Detect which cell encompasses the target text, then output its [x, y] center coordinate. 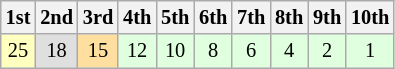
7th [251, 17]
1 [370, 51]
8th [289, 17]
4th [137, 17]
2nd [56, 17]
10 [175, 51]
3rd [98, 17]
9th [327, 17]
4 [289, 51]
5th [175, 17]
2 [327, 51]
12 [137, 51]
6 [251, 51]
8 [213, 51]
18 [56, 51]
10th [370, 17]
25 [18, 51]
15 [98, 51]
1st [18, 17]
6th [213, 17]
